Search for the cell housing the specified text and yield its (X, Y) center coordinate. 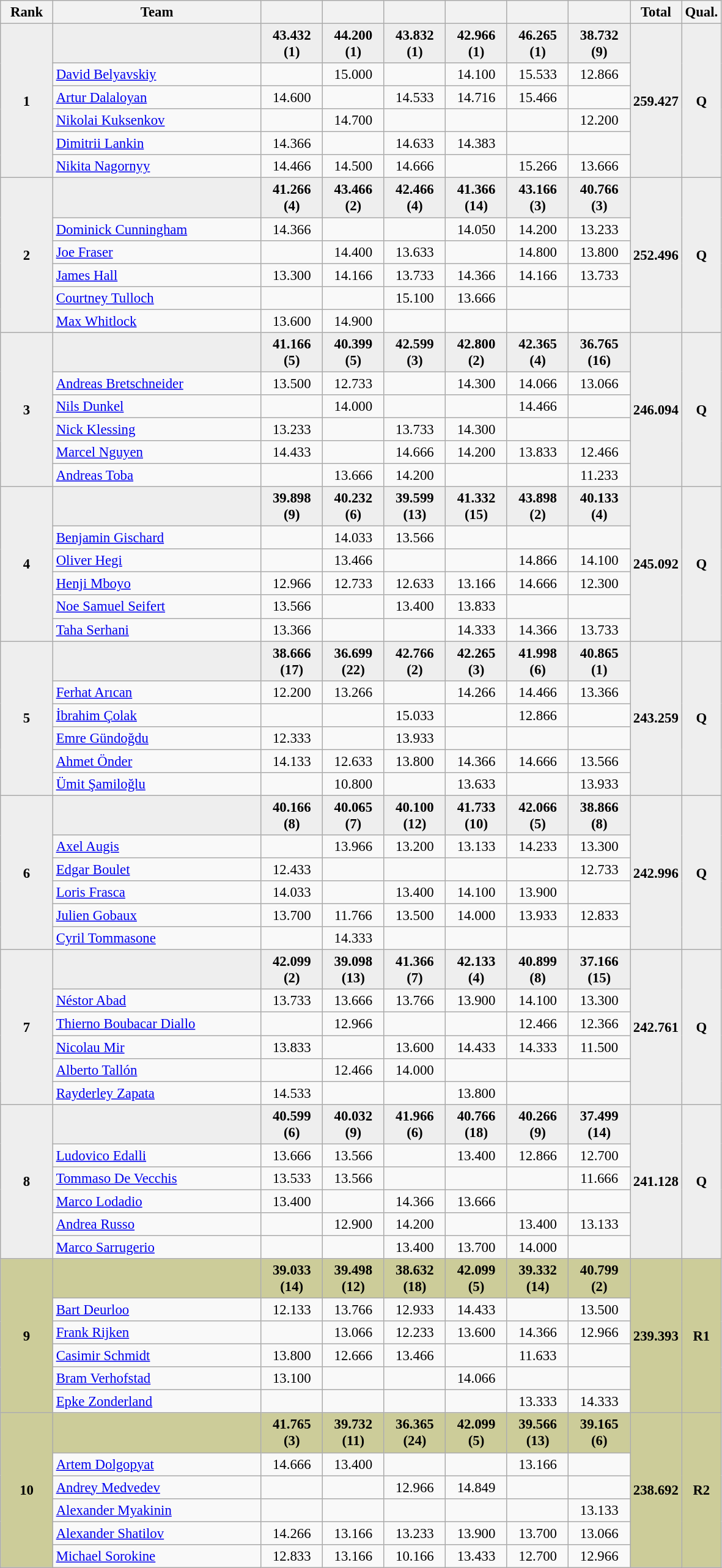
13.533 (292, 1179)
40.232 (6) (353, 506)
243.259 (655, 719)
Ludovico Edalli (157, 1155)
James Hall (157, 275)
10.800 (353, 784)
14.133 (292, 761)
Thierno Boubacar Diallo (157, 1024)
8 (27, 1181)
41.266 (4) (292, 198)
41.765 (3) (292, 1433)
Noe Samuel Seifert (157, 607)
42.766 (2) (414, 661)
R1 (701, 1336)
38.666 (17) (292, 661)
Andreas Toba (157, 476)
14.866 (538, 561)
38.732 (9) (599, 44)
Nicolau Mir (157, 1047)
42.265 (3) (477, 661)
9 (27, 1336)
Andrey Medvedev (157, 1487)
43.166 (3) (538, 198)
40.100 (12) (414, 815)
Artur Dalaloyan (157, 98)
Axel Augis (157, 847)
14.800 (538, 252)
Marco Lodadio (157, 1201)
39.098 (13) (353, 970)
40.865 (1) (599, 661)
12.300 (599, 584)
11.233 (599, 476)
Ferhat Arıcan (157, 692)
42.133 (4) (477, 970)
245.092 (655, 564)
12.133 (292, 1310)
40.266 (9) (538, 1124)
Taha Serhani (157, 630)
15.100 (414, 298)
Casimir Schmidt (157, 1356)
40.065 (7) (353, 815)
43.832 (1) (414, 44)
259.427 (655, 101)
15.000 (353, 75)
40.133 (4) (599, 506)
12.666 (353, 1356)
Artem Dolgopyat (157, 1464)
40.032 (9) (353, 1124)
7 (27, 1027)
12.233 (414, 1333)
42.066 (5) (538, 815)
14.716 (477, 98)
40.899 (8) (538, 970)
15.466 (538, 98)
40.766 (3) (599, 198)
10 (27, 1490)
Ahmet Önder (157, 761)
Marcel Nguyen (157, 452)
13.200 (414, 847)
Qual. (701, 12)
14.633 (414, 144)
41.733 (10) (477, 815)
241.128 (655, 1181)
39.599 (13) (414, 506)
43.432 (1) (292, 44)
36.699 (22) (353, 661)
12.433 (292, 870)
15.266 (538, 167)
40.599 (6) (292, 1124)
42.966 (1) (477, 44)
Max Whitlock (157, 321)
37.499 (14) (599, 1124)
42.099 (2) (292, 970)
36.765 (16) (599, 352)
38.866 (8) (599, 815)
Oliver Hegi (157, 561)
Nick Klessing (157, 429)
39.732 (11) (353, 1433)
Tommaso De Vecchis (157, 1179)
6 (27, 873)
Nils Dunkel (157, 407)
15.533 (538, 75)
39.165 (6) (599, 1433)
38.632 (18) (414, 1279)
39.498 (12) (353, 1279)
238.692 (655, 1490)
41.998 (6) (538, 661)
Joe Fraser (157, 252)
R2 (701, 1490)
Alexander Shatilov (157, 1533)
41.366 (14) (477, 198)
12.933 (414, 1310)
246.094 (655, 410)
41.366 (7) (414, 970)
Cyril Tommasone (157, 938)
15.033 (414, 715)
2 (27, 256)
Nikolai Kuksenkov (157, 120)
14.500 (353, 167)
40.166 (8) (292, 815)
Dimitrii Lankin (157, 144)
14.233 (538, 847)
14.600 (292, 98)
14.700 (353, 120)
11.500 (599, 1047)
Bart Deurloo (157, 1310)
10.166 (414, 1556)
Michael Sorokine (157, 1556)
46.265 (1) (538, 44)
13.433 (477, 1556)
Néstor Abad (157, 1001)
Rank (27, 12)
Rayderley Zapata (157, 1093)
43.466 (2) (353, 198)
42.365 (4) (538, 352)
44.200 (1) (353, 44)
Alberto Tallón (157, 1070)
11.666 (599, 1179)
Frank Rijken (157, 1333)
12.333 (292, 738)
Loris Frasca (157, 893)
David Belyavskiy (157, 75)
14.383 (477, 144)
Team (157, 12)
Bram Verhofstad (157, 1378)
Andrea Russo (157, 1224)
11.766 (353, 916)
Nikita Nagornyy (157, 167)
242.761 (655, 1027)
11.633 (538, 1356)
13.266 (353, 692)
Marco Sarrugerio (157, 1247)
14.050 (477, 229)
41.166 (5) (292, 352)
252.496 (655, 256)
14.900 (353, 321)
Henji Mboyo (157, 584)
40.399 (5) (353, 352)
İbrahim Çolak (157, 715)
36.365 (24) (414, 1433)
42.466 (4) (414, 198)
43.898 (2) (538, 506)
39.898 (9) (292, 506)
4 (27, 564)
Epke Zonderland (157, 1402)
14.849 (477, 1487)
5 (27, 719)
Alexander Myakinin (157, 1510)
39.332 (14) (538, 1279)
41.332 (15) (477, 506)
13.966 (353, 847)
Edgar Boulet (157, 870)
Ümit Şamiloğlu (157, 784)
39.033 (14) (292, 1279)
Dominick Cunningham (157, 229)
42.800 (2) (477, 352)
Julien Gobaux (157, 916)
13.100 (292, 1378)
37.166 (15) (599, 970)
239.393 (655, 1336)
40.766 (18) (477, 1124)
1 (27, 101)
12.900 (353, 1224)
39.566 (13) (538, 1433)
Benjamin Gischard (157, 538)
Andreas Bretschneider (157, 383)
42.599 (3) (414, 352)
Courtney Tulloch (157, 298)
242.996 (655, 873)
3 (27, 410)
14.400 (353, 252)
40.799 (2) (599, 1279)
Total (655, 12)
41.966 (6) (414, 1124)
Emre Gündoğdu (157, 738)
12.366 (599, 1024)
13.333 (538, 1402)
